Search for the cell housing the specified text and yield its [X, Y] center coordinate. 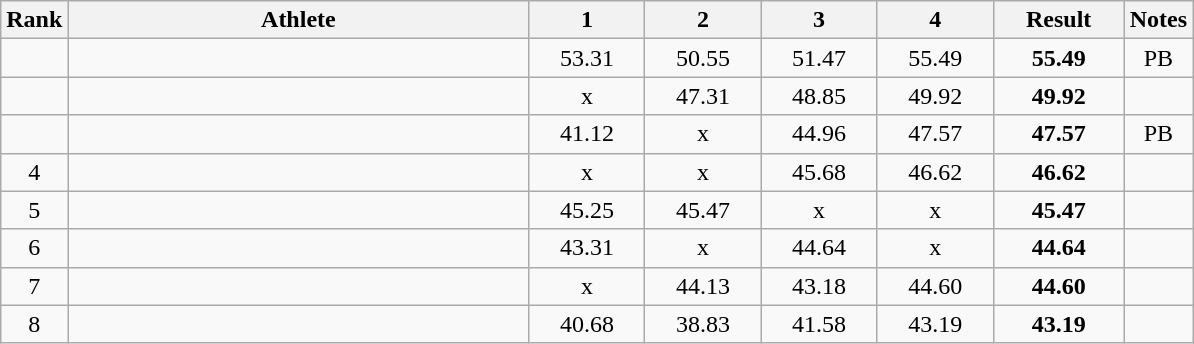
Athlete [298, 20]
44.96 [819, 134]
Result [1058, 20]
51.47 [819, 58]
45.68 [819, 172]
5 [34, 210]
41.12 [587, 134]
7 [34, 286]
41.58 [819, 324]
1 [587, 20]
45.25 [587, 210]
50.55 [703, 58]
38.83 [703, 324]
43.18 [819, 286]
8 [34, 324]
Rank [34, 20]
43.31 [587, 248]
2 [703, 20]
6 [34, 248]
48.85 [819, 96]
Notes [1158, 20]
40.68 [587, 324]
44.13 [703, 286]
3 [819, 20]
53.31 [587, 58]
47.31 [703, 96]
